Identify which cell holds the provided text, then report its [X, Y] central coordinate. 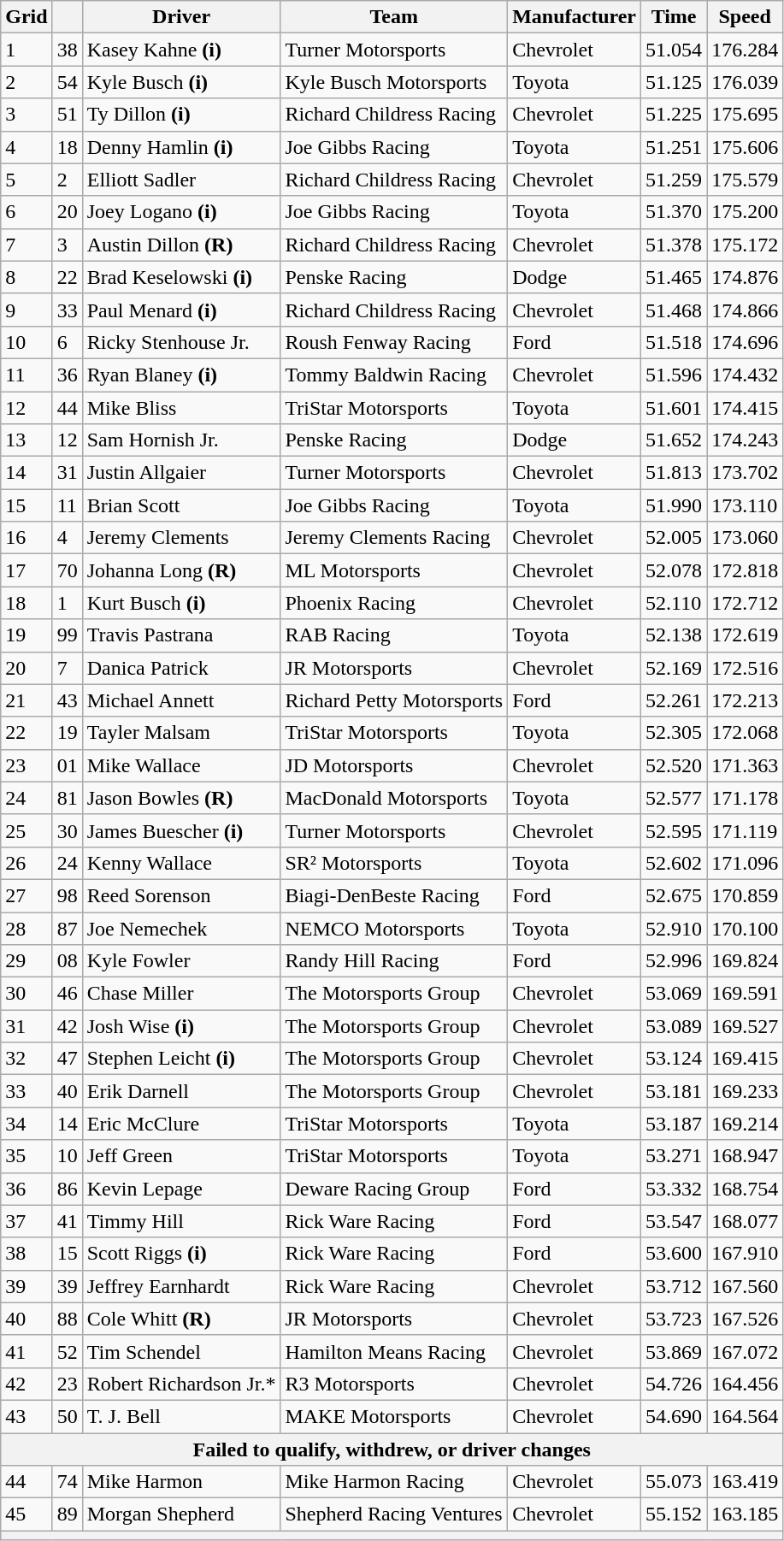
Speed [746, 17]
Biagi-DenBeste Racing [394, 895]
174.876 [746, 277]
53.271 [674, 1156]
175.172 [746, 245]
Erik Darnell [181, 1091]
Failed to qualify, withdrew, or driver changes [392, 1449]
Tayler Malsam [181, 733]
Denny Hamlin (i) [181, 147]
53.069 [674, 994]
Johanna Long (R) [181, 570]
Kyle Fowler [181, 961]
171.096 [746, 863]
Randy Hill Racing [394, 961]
Jason Bowles (R) [181, 798]
MAKE Motorsports [394, 1416]
52.138 [674, 635]
Michael Annett [181, 700]
51.125 [674, 82]
T. J. Bell [181, 1416]
169.824 [746, 961]
170.859 [746, 895]
Manufacturer [575, 17]
168.947 [746, 1156]
46 [67, 994]
176.039 [746, 82]
51.601 [674, 408]
51.468 [674, 310]
17 [27, 570]
99 [67, 635]
51.251 [674, 147]
16 [27, 538]
Mike Harmon Racing [394, 1482]
52.261 [674, 700]
174.866 [746, 310]
52.675 [674, 895]
51.370 [674, 212]
51.259 [674, 180]
Brad Keselowski (i) [181, 277]
Mike Wallace [181, 765]
MacDonald Motorsports [394, 798]
Tommy Baldwin Racing [394, 375]
54 [67, 82]
Austin Dillon (R) [181, 245]
Richard Petty Motorsports [394, 700]
174.243 [746, 440]
176.284 [746, 50]
53.181 [674, 1091]
34 [27, 1124]
167.910 [746, 1254]
172.818 [746, 570]
08 [67, 961]
Scott Riggs (i) [181, 1254]
51.813 [674, 473]
Jeffrey Earnhardt [181, 1286]
50 [67, 1416]
Kasey Kahne (i) [181, 50]
01 [67, 765]
Tim Schendel [181, 1351]
35 [27, 1156]
53.723 [674, 1319]
52.169 [674, 668]
164.456 [746, 1384]
Jeremy Clements Racing [394, 538]
Kyle Busch Motorsports [394, 82]
29 [27, 961]
174.696 [746, 342]
8 [27, 277]
27 [27, 895]
NEMCO Motorsports [394, 928]
163.419 [746, 1482]
51.378 [674, 245]
Brian Scott [181, 505]
51 [67, 115]
70 [67, 570]
52.305 [674, 733]
Elliott Sadler [181, 180]
51.596 [674, 375]
51.518 [674, 342]
Driver [181, 17]
175.579 [746, 180]
Kyle Busch (i) [181, 82]
21 [27, 700]
Ty Dillon (i) [181, 115]
Deware Racing Group [394, 1189]
169.527 [746, 1026]
51.465 [674, 277]
53.712 [674, 1286]
89 [67, 1514]
Travis Pastrana [181, 635]
Morgan Shepherd [181, 1514]
173.110 [746, 505]
172.712 [746, 603]
Sam Hornish Jr. [181, 440]
52.910 [674, 928]
Phoenix Racing [394, 603]
81 [67, 798]
74 [67, 1482]
52.110 [674, 603]
13 [27, 440]
Paul Menard (i) [181, 310]
26 [27, 863]
164.564 [746, 1416]
167.526 [746, 1319]
James Buescher (i) [181, 830]
R3 Motorsports [394, 1384]
52.602 [674, 863]
167.560 [746, 1286]
52.996 [674, 961]
170.100 [746, 928]
87 [67, 928]
Jeff Green [181, 1156]
51.054 [674, 50]
45 [27, 1514]
53.124 [674, 1059]
ML Motorsports [394, 570]
Roush Fenway Racing [394, 342]
169.591 [746, 994]
175.695 [746, 115]
Joey Logano (i) [181, 212]
Time [674, 17]
52.005 [674, 538]
5 [27, 180]
171.178 [746, 798]
53.547 [674, 1221]
Kevin Lepage [181, 1189]
172.516 [746, 668]
Grid [27, 17]
52.078 [674, 570]
53.869 [674, 1351]
55.073 [674, 1482]
37 [27, 1221]
SR² Motorsports [394, 863]
55.152 [674, 1514]
169.233 [746, 1091]
172.213 [746, 700]
169.415 [746, 1059]
Josh Wise (i) [181, 1026]
Hamilton Means Racing [394, 1351]
51.652 [674, 440]
174.415 [746, 408]
RAB Racing [394, 635]
Justin Allgaier [181, 473]
51.225 [674, 115]
Danica Patrick [181, 668]
52.520 [674, 765]
88 [67, 1319]
53.187 [674, 1124]
173.060 [746, 538]
53.332 [674, 1189]
171.119 [746, 830]
28 [27, 928]
Team [394, 17]
Stephen Leicht (i) [181, 1059]
172.068 [746, 733]
Mike Bliss [181, 408]
175.200 [746, 212]
Kurt Busch (i) [181, 603]
173.702 [746, 473]
169.214 [746, 1124]
32 [27, 1059]
Eric McClure [181, 1124]
Kenny Wallace [181, 863]
Robert Richardson Jr.* [181, 1384]
98 [67, 895]
168.754 [746, 1189]
168.077 [746, 1221]
Timmy Hill [181, 1221]
Jeremy Clements [181, 538]
Cole Whitt (R) [181, 1319]
Joe Nemechek [181, 928]
Chase Miller [181, 994]
52.577 [674, 798]
86 [67, 1189]
53.089 [674, 1026]
52 [67, 1351]
47 [67, 1059]
Reed Sorenson [181, 895]
174.432 [746, 375]
172.619 [746, 635]
175.606 [746, 147]
167.072 [746, 1351]
51.990 [674, 505]
171.363 [746, 765]
54.690 [674, 1416]
9 [27, 310]
53.600 [674, 1254]
Shepherd Racing Ventures [394, 1514]
Mike Harmon [181, 1482]
163.185 [746, 1514]
JD Motorsports [394, 765]
54.726 [674, 1384]
Ricky Stenhouse Jr. [181, 342]
52.595 [674, 830]
Ryan Blaney (i) [181, 375]
25 [27, 830]
